For the text-containing cell, return its midpoint in (X, Y) coordinate format. 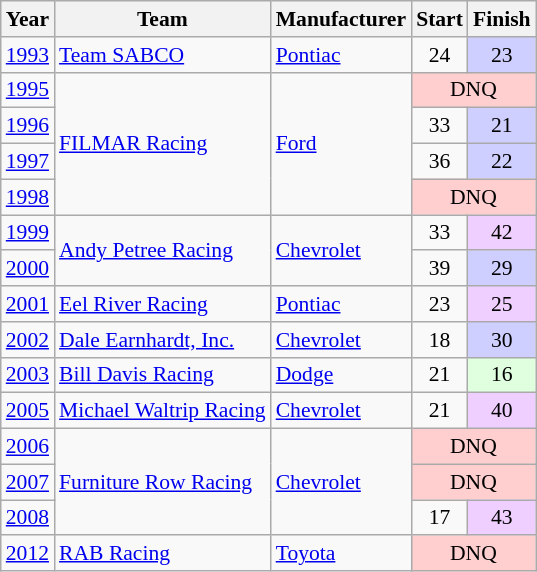
42 (502, 233)
17 (440, 518)
36 (440, 162)
1998 (28, 197)
Dodge (341, 375)
2006 (28, 447)
1995 (28, 90)
FILMAR Racing (162, 143)
Team SABCO (162, 55)
39 (440, 269)
Dale Earnhardt, Inc. (162, 340)
Bill Davis Racing (162, 375)
1997 (28, 162)
25 (502, 304)
1996 (28, 126)
16 (502, 375)
22 (502, 162)
2012 (28, 554)
Eel River Racing (162, 304)
43 (502, 518)
2007 (28, 482)
18 (440, 340)
Ford (341, 143)
Year (28, 19)
2000 (28, 269)
2001 (28, 304)
Finish (502, 19)
1993 (28, 55)
24 (440, 55)
Team (162, 19)
Andy Petree Racing (162, 250)
29 (502, 269)
30 (502, 340)
2005 (28, 411)
Michael Waltrip Racing (162, 411)
RAB Racing (162, 554)
40 (502, 411)
Manufacturer (341, 19)
2002 (28, 340)
2008 (28, 518)
Toyota (341, 554)
2003 (28, 375)
Start (440, 19)
Furniture Row Racing (162, 482)
1999 (28, 233)
